Locate the cell with the specified text and output its [x, y] center coordinate. 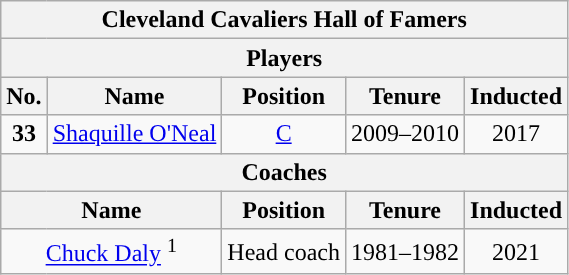
1981–1982 [404, 252]
C [284, 134]
Shaquille O'Neal [134, 134]
No. [24, 96]
Coaches [284, 172]
Players [284, 58]
Chuck Daly 1 [112, 252]
33 [24, 134]
Head coach [284, 252]
2017 [516, 134]
Cleveland Cavaliers Hall of Famers [284, 20]
2021 [516, 252]
2009–2010 [404, 134]
